Search for the cell housing the specified text and yield its [X, Y] center coordinate. 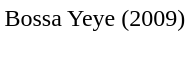
Bossa Yeye (2009) [95, 18]
